Scan for the cell matching the given text and deliver its [x, y] coordinate at center. 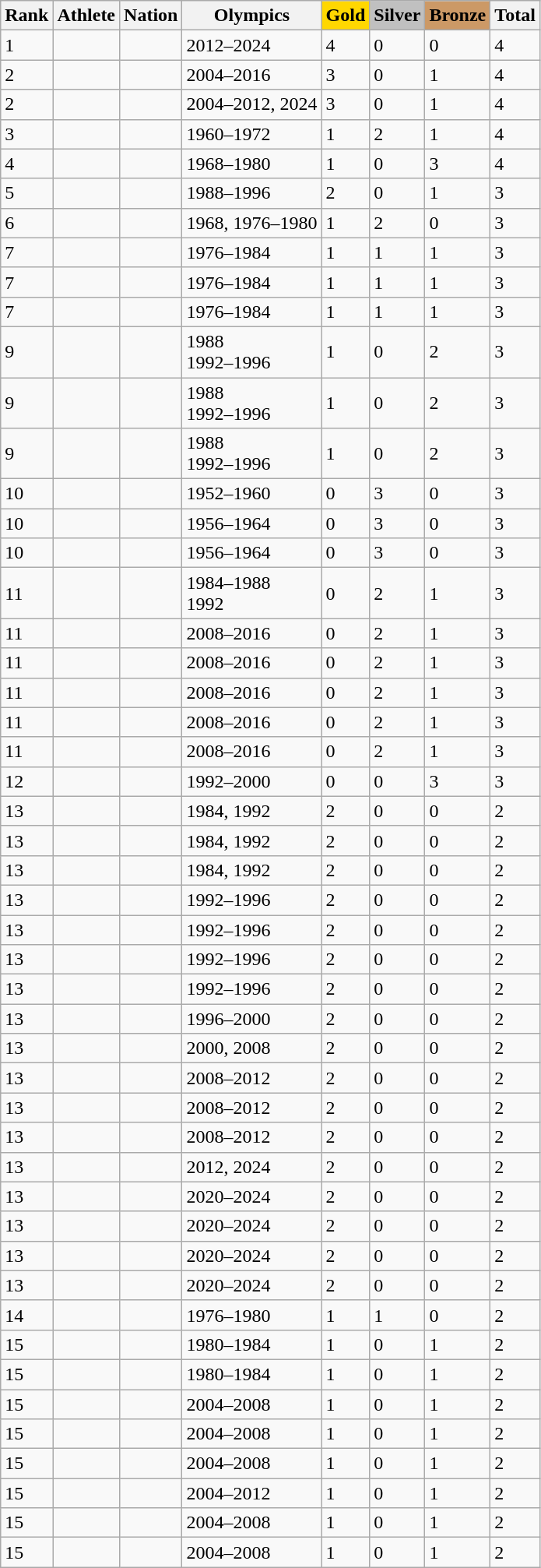
12 [26, 781]
1988–1996 [252, 193]
1952–1960 [252, 494]
1968, 1976–1980 [252, 223]
Total [515, 16]
Silver [397, 16]
1960–1972 [252, 134]
1992–2000 [252, 781]
14 [26, 1315]
2004–2016 [252, 75]
2004–2012 [252, 1493]
Athlete [86, 16]
1996–2000 [252, 1019]
1984–19881992 [252, 594]
5 [26, 193]
2012–2024 [252, 45]
1968–1980 [252, 164]
Bronze [458, 16]
2000, 2008 [252, 1048]
2004–2012, 2024 [252, 104]
Olympics [252, 16]
1976–1980 [252, 1315]
Rank [26, 16]
Nation [151, 16]
6 [26, 223]
Gold [346, 16]
2012, 2024 [252, 1167]
